Capture the cell that displays the provided text and extract its [x, y] central coordinate. 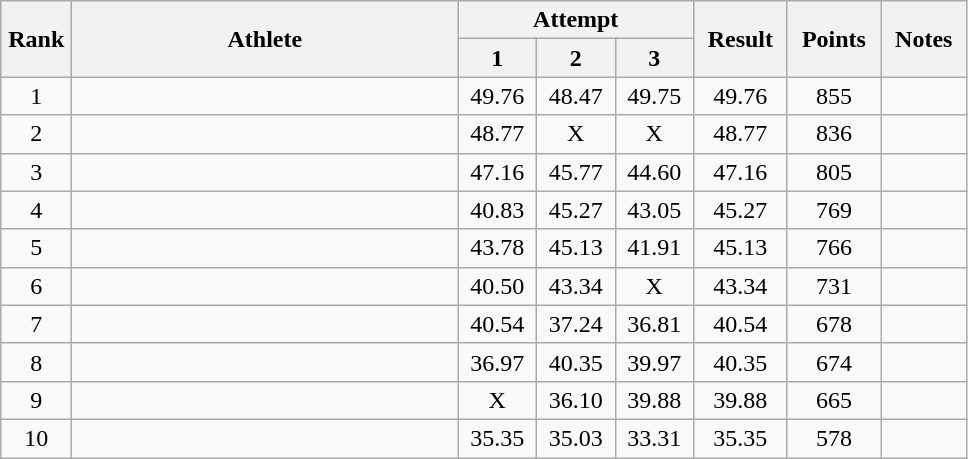
36.97 [498, 362]
6 [36, 286]
33.31 [654, 438]
40.83 [498, 210]
674 [834, 362]
Points [834, 39]
Result [741, 39]
665 [834, 400]
36.10 [576, 400]
Attempt [576, 20]
43.78 [498, 248]
769 [834, 210]
805 [834, 172]
36.81 [654, 324]
48.47 [576, 96]
35.03 [576, 438]
Athlete [265, 39]
5 [36, 248]
678 [834, 324]
Notes [924, 39]
855 [834, 96]
40.50 [498, 286]
Rank [36, 39]
41.91 [654, 248]
578 [834, 438]
45.77 [576, 172]
9 [36, 400]
49.75 [654, 96]
39.97 [654, 362]
766 [834, 248]
731 [834, 286]
44.60 [654, 172]
7 [36, 324]
4 [36, 210]
37.24 [576, 324]
836 [834, 134]
10 [36, 438]
43.05 [654, 210]
8 [36, 362]
